Return the [x, y] coordinate for the center point of the cell that contains the specified text.  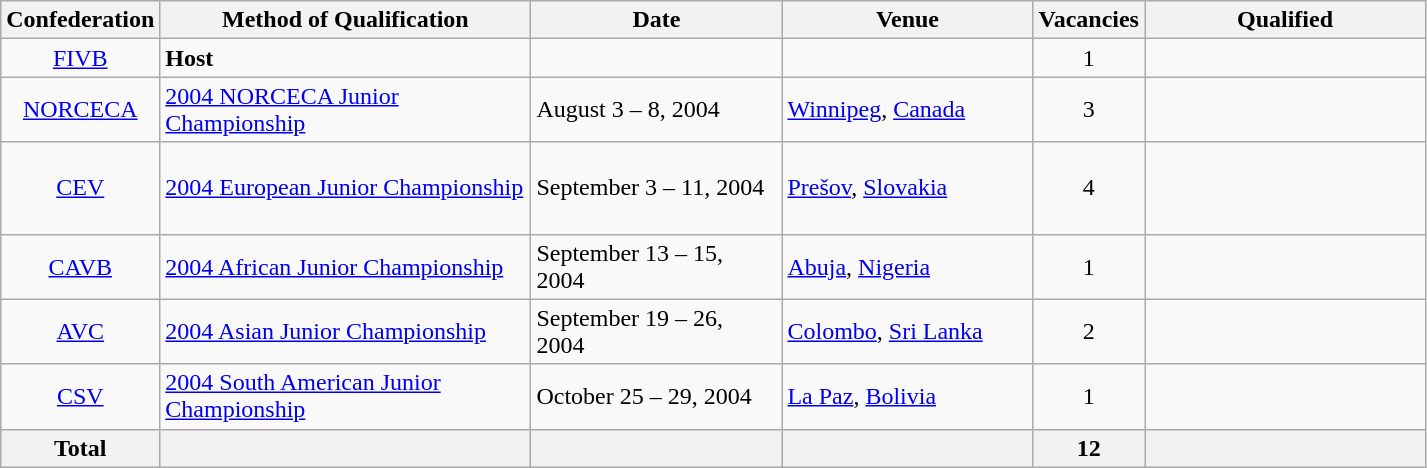
12 [1089, 448]
CAVB [80, 266]
Winnipeg, Canada [908, 110]
Colombo, Sri Lanka [908, 332]
2 [1089, 332]
October 25 – 29, 2004 [656, 396]
2004 Asian Junior Championship [346, 332]
September 13 – 15, 2004 [656, 266]
Host [346, 58]
Abuja, Nigeria [908, 266]
2004 NORCECA Junior Championship [346, 110]
Prešov, Slovakia [908, 188]
CSV [80, 396]
2004 African Junior Championship [346, 266]
September 3 – 11, 2004 [656, 188]
Date [656, 20]
Vacancies [1089, 20]
3 [1089, 110]
CEV [80, 188]
September 19 – 26, 2004 [656, 332]
Total [80, 448]
2004 South American Junior Championship [346, 396]
La Paz, Bolivia [908, 396]
AVC [80, 332]
Method of Qualification [346, 20]
FIVB [80, 58]
Confederation [80, 20]
NORCECA [80, 110]
August 3 – 8, 2004 [656, 110]
2004 European Junior Championship [346, 188]
Qualified [1284, 20]
Venue [908, 20]
4 [1089, 188]
